From the cell containing the given text, extract its center point as [x, y] coordinate. 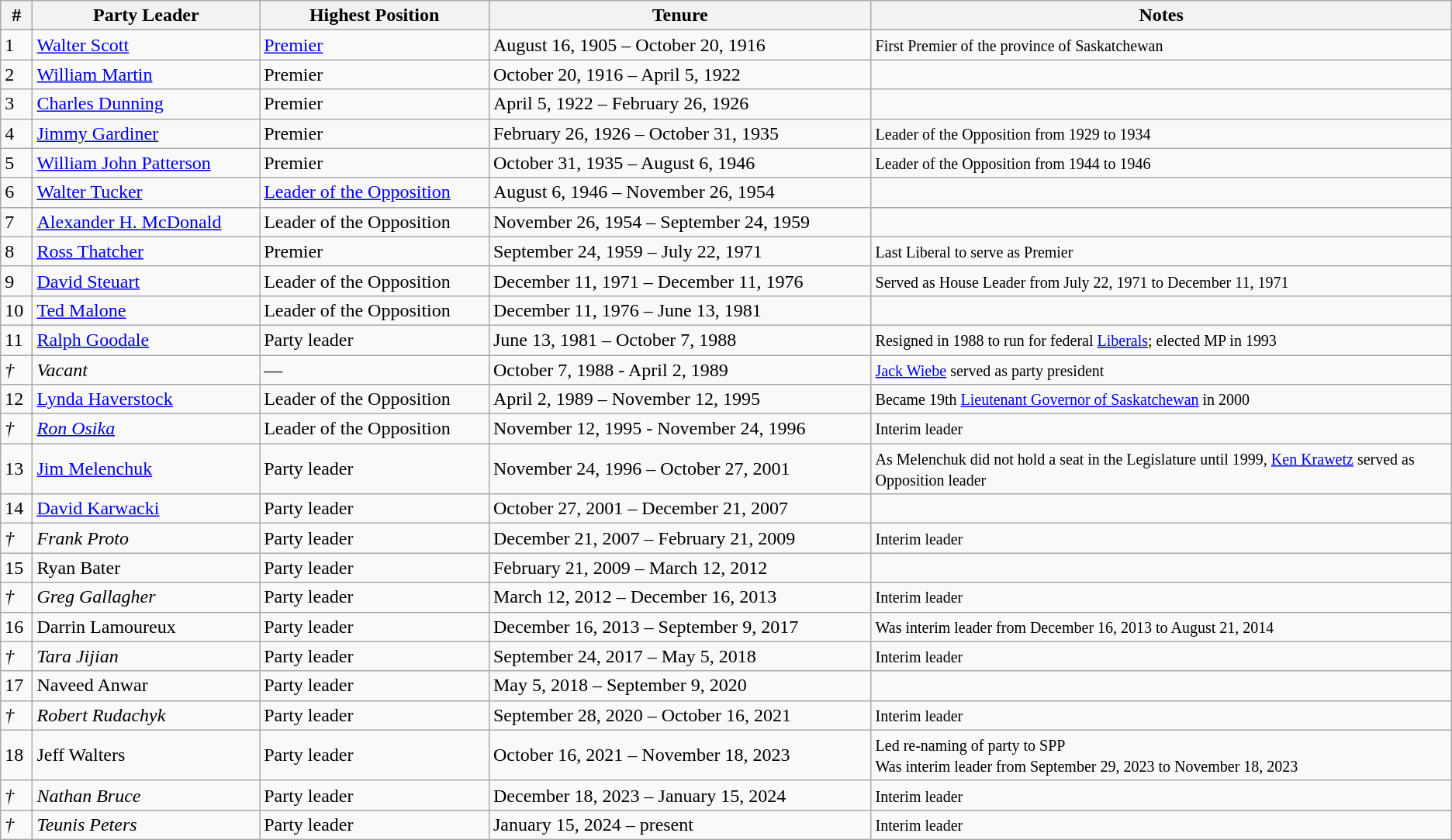
October 7, 1988 - April 2, 1989 [679, 370]
Ralph Goodale [146, 340]
13 [17, 468]
Vacant [146, 370]
November 26, 1954 – September 24, 1959 [679, 222]
January 15, 2024 – present [679, 824]
August 16, 1905 – October 20, 1916 [679, 45]
Teunis Peters [146, 824]
September 24, 2017 – May 5, 2018 [679, 656]
Jimmy Gardiner [146, 133]
September 24, 1959 – July 22, 1971 [679, 251]
Served as House Leader from July 22, 1971 to December 11, 1971 [1161, 281]
Leader of the Opposition from 1929 to 1934 [1161, 133]
December 11, 1976 – June 13, 1981 [679, 310]
# [17, 16]
1 [17, 45]
8 [17, 251]
February 26, 1926 – October 31, 1935 [679, 133]
16 [17, 627]
Ted Malone [146, 310]
October 20, 1916 – April 5, 1922 [679, 74]
12 [17, 399]
Resigned in 1988 to run for federal Liberals; elected MP in 1993 [1161, 340]
William Martin [146, 74]
Jeff Walters [146, 755]
6 [17, 192]
December 18, 2023 – January 15, 2024 [679, 795]
As Melenchuk did not hold a seat in the Legislature until 1999, Ken Krawetz served as Opposition leader [1161, 468]
Tara Jijian [146, 656]
October 31, 1935 – August 6, 1946 [679, 163]
Alexander H. McDonald [146, 222]
11 [17, 340]
Became 19th Lieutenant Governor of Saskatchewan in 2000 [1161, 399]
Led re-naming of party to SPPWas interim leader from September 29, 2023 to November 18, 2023 [1161, 755]
5 [17, 163]
December 16, 2013 – September 9, 2017 [679, 627]
Walter Tucker [146, 192]
Naveed Anwar [146, 686]
4 [17, 133]
February 21, 2009 – March 12, 2012 [679, 568]
Charles Dunning [146, 104]
Lynda Haverstock [146, 399]
September 28, 2020 – October 16, 2021 [679, 715]
June 13, 1981 – October 7, 1988 [679, 340]
15 [17, 568]
May 5, 2018 – September 9, 2020 [679, 686]
Ron Osika [146, 429]
2 [17, 74]
Tenure [679, 16]
William John Patterson [146, 163]
Leader of the Opposition from 1944 to 1946 [1161, 163]
17 [17, 686]
Greg Gallagher [146, 597]
Darrin Lamoureux [146, 627]
November 24, 1996 – October 27, 2001 [679, 468]
Walter Scott [146, 45]
March 12, 2012 – December 16, 2013 [679, 597]
9 [17, 281]
August 6, 1946 – November 26, 1954 [679, 192]
April 5, 1922 – February 26, 1926 [679, 104]
Jack Wiebe served as party president [1161, 370]
David Steuart [146, 281]
Party Leader [146, 16]
Notes [1161, 16]
David Karwacki [146, 509]
Frank Proto [146, 538]
Last Liberal to serve as Premier [1161, 251]
— [375, 370]
Nathan Bruce [146, 795]
Robert Rudachyk [146, 715]
April 2, 1989 – November 12, 1995 [679, 399]
First Premier of the province of Saskatchewan [1161, 45]
Ryan Bater [146, 568]
Jim Melenchuk [146, 468]
October 27, 2001 – December 21, 2007 [679, 509]
December 21, 2007 – February 21, 2009 [679, 538]
Highest Position [375, 16]
December 11, 1971 – December 11, 1976 [679, 281]
Ross Thatcher [146, 251]
14 [17, 509]
18 [17, 755]
October 16, 2021 – November 18, 2023 [679, 755]
10 [17, 310]
November 12, 1995 - November 24, 1996 [679, 429]
Was interim leader from December 16, 2013 to August 21, 2014 [1161, 627]
3 [17, 104]
7 [17, 222]
